Locate the cell with the specified text and output its (X, Y) center coordinate. 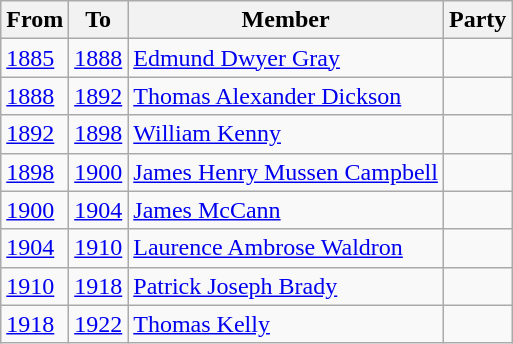
William Kenny (286, 134)
Party (477, 20)
Thomas Kelly (286, 324)
Member (286, 20)
Edmund Dwyer Gray (286, 58)
James Henry Mussen Campbell (286, 172)
1922 (98, 324)
To (98, 20)
Laurence Ambrose Waldron (286, 248)
Patrick Joseph Brady (286, 286)
1885 (35, 58)
Thomas Alexander Dickson (286, 96)
James McCann (286, 210)
From (35, 20)
